Output the [X, Y] coordinate of the center of the cell containing the given text.  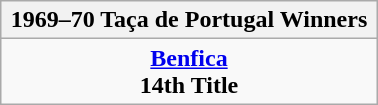
1969–70 Taça de Portugal Winners [189, 20]
Benfica14th Title [189, 72]
